Identify which cell holds the provided text, then report its (x, y) central coordinate. 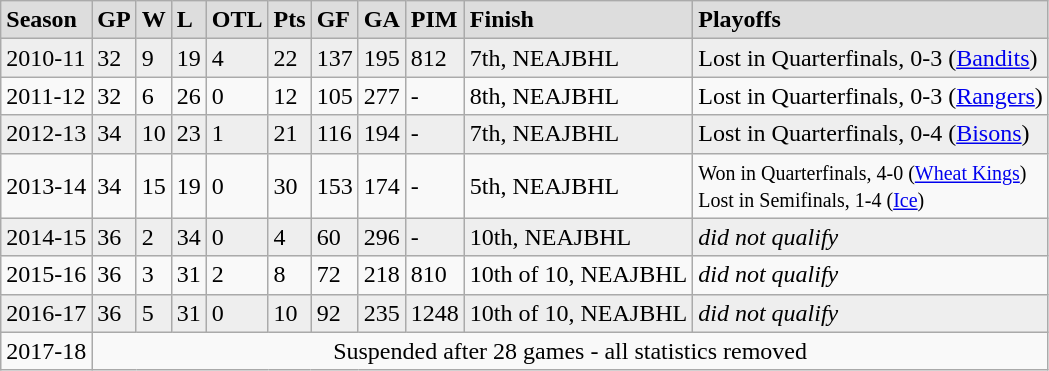
2011-12 (46, 96)
8 (290, 275)
153 (334, 186)
12 (290, 96)
Pts (290, 20)
277 (382, 96)
2013-14 (46, 186)
GF (334, 20)
195 (382, 58)
812 (434, 58)
8th, NEAJBHL (578, 96)
105 (334, 96)
2014-15 (46, 237)
92 (334, 313)
26 (188, 96)
21 (290, 134)
15 (154, 186)
Finish (578, 20)
296 (382, 237)
5 (154, 313)
GP (114, 20)
137 (334, 58)
30 (290, 186)
60 (334, 237)
Playoffs (871, 20)
W (154, 20)
174 (382, 186)
2017-18 (46, 351)
GA (382, 20)
Lost in Quarterfinals, 0-4 (Bisons) (871, 134)
22 (290, 58)
2010-11 (46, 58)
OTL (237, 20)
2012-13 (46, 134)
116 (334, 134)
9 (154, 58)
Lost in Quarterfinals, 0-3 (Rangers) (871, 96)
194 (382, 134)
L (188, 20)
5th, NEAJBHL (578, 186)
Season (46, 20)
235 (382, 313)
1 (237, 134)
23 (188, 134)
72 (334, 275)
2016-17 (46, 313)
1248 (434, 313)
6 (154, 96)
Lost in Quarterfinals, 0-3 (Bandits) (871, 58)
2015-16 (46, 275)
PIM (434, 20)
Won in Quarterfinals, 4-0 (Wheat Kings)Lost in Semifinals, 1-4 (Ice) (871, 186)
218 (382, 275)
810 (434, 275)
10th, NEAJBHL (578, 237)
3 (154, 275)
Suspended after 28 games - all statistics removed (570, 351)
